Search for the cell housing the specified text and yield its (X, Y) center coordinate. 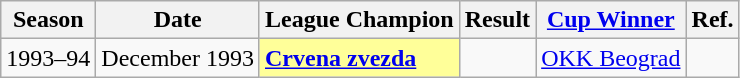
1993–94 (48, 58)
Result (497, 20)
Ref. (712, 20)
OKK Beograd (611, 58)
Season (48, 20)
Crvena zvezda (359, 58)
Cup Winner (611, 20)
December 1993 (178, 58)
League Champion (359, 20)
Date (178, 20)
